Provide the (x, y) coordinate of the cell's center where the given text is located.  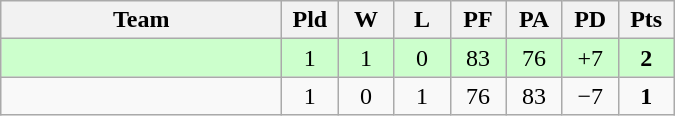
W (366, 20)
Pld (310, 20)
2 (646, 58)
Pts (646, 20)
PF (478, 20)
−7 (590, 96)
PA (534, 20)
PD (590, 20)
L (422, 20)
Team (142, 20)
+7 (590, 58)
